Detect which cell encompasses the target text, then output its [x, y] center coordinate. 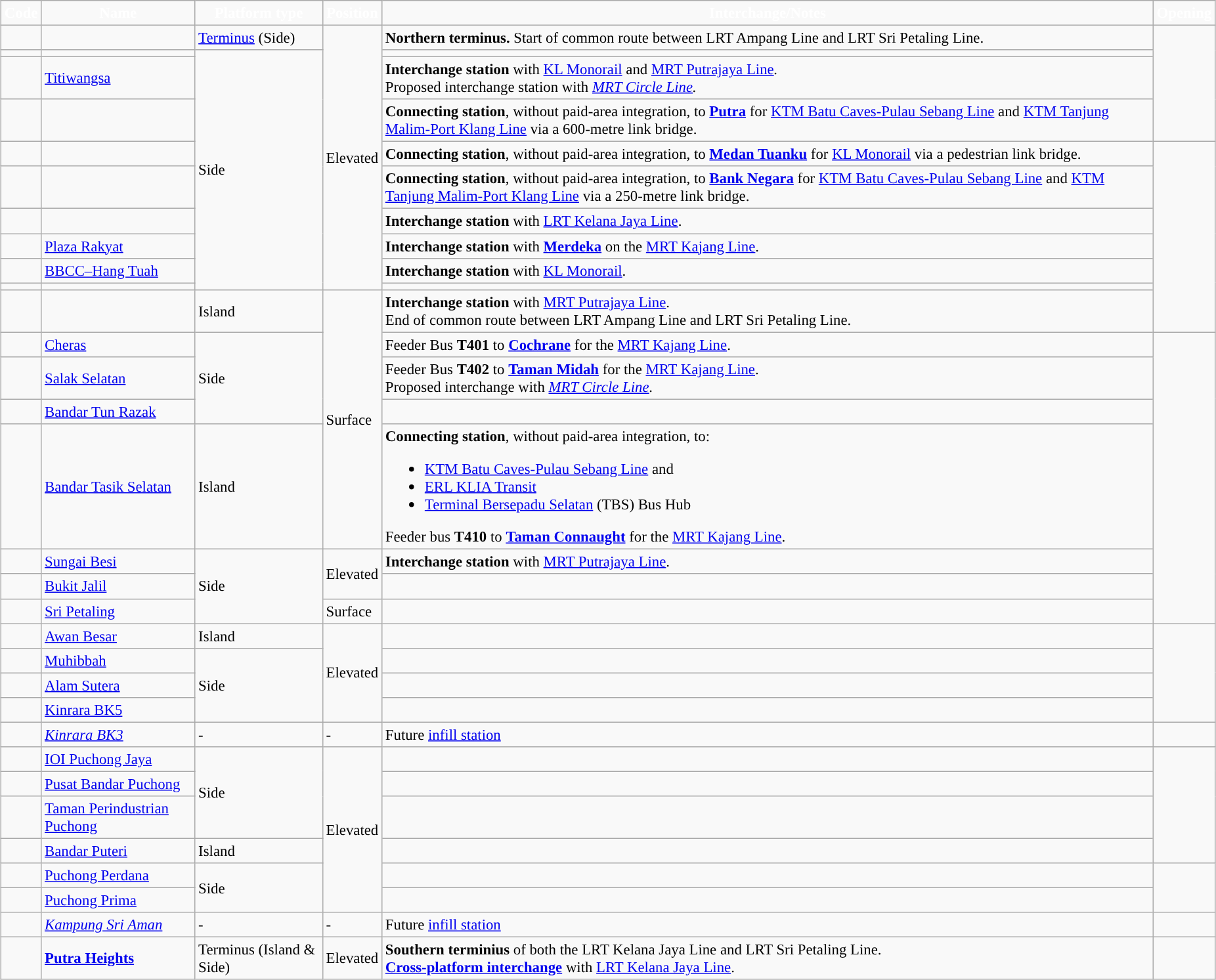
Northern terminus. Start of common route between LRT Ampang Line and LRT Sri Petaling Line. [768, 38]
Kinrara BK3 [118, 735]
Pusat Bandar Puchong [118, 784]
Kinrara BK5 [118, 710]
IOI Puchong Jaya [118, 759]
Code [21, 13]
Interchange station with MRT Putrajaya Line. [768, 562]
Opening [1184, 13]
Salak Selatan [118, 378]
Interchange station with Merdeka on the MRT Kajang Line. [768, 246]
Alam Sutera [118, 685]
Titiwangsa [118, 79]
Puchong Prima [118, 901]
Interchange station with MRT Putrajaya Line.End of common route between LRT Ampang Line and LRT Sri Petaling Line. [768, 311]
Cheras [118, 345]
Bandar Puteri [118, 851]
Name [118, 13]
Terminus (Island & Side) [259, 958]
Bandar Tasik Selatan [118, 487]
Feeder Bus T401 to Cochrane for the MRT Kajang Line. [768, 345]
Interchange station with KL Monorail. [768, 270]
Southern terminius of both the LRT Kelana Jaya Line and LRT Sri Petaling Line.Cross-platform interchange with LRT Kelana Jaya Line. [768, 958]
Bandar Tun Razak [118, 412]
Muhibbah [118, 660]
Kampung Sri Aman [118, 925]
Sri Petaling [118, 611]
BBCC–Hang Tuah [118, 270]
Sungai Besi [118, 562]
Bukit Jalil [118, 587]
Putra Heights [118, 958]
Feeder Bus T402 to Taman Midah for the MRT Kajang Line.Proposed interchange with MRT Circle Line. [768, 378]
Interchange station with KL Monorail and MRT Putrajaya Line.Proposed interchange station with MRT Circle Line. [768, 79]
Terminus (Side) [259, 38]
Position [352, 13]
Connecting station, without paid-area integration, to Medan Tuanku for KL Monorail via a pedestrian link bridge. [768, 154]
Interchange station with LRT Kelana Jaya Line. [768, 221]
Platform type [259, 13]
Puchong Perdana [118, 876]
Plaza Rakyat [118, 246]
Awan Besar [118, 636]
Interchange/Notes [768, 13]
Taman Perindustrian Puchong [118, 818]
